Output the (x, y) coordinate of the center of the cell containing the given text.  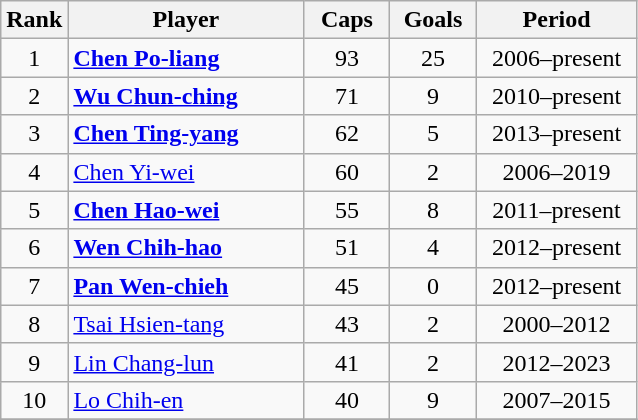
2011–present (556, 210)
Caps (347, 20)
2007–2015 (556, 400)
2010–present (556, 96)
Pan Wen-chieh (186, 286)
93 (347, 58)
6 (34, 248)
7 (34, 286)
2006–2019 (556, 172)
62 (347, 134)
55 (347, 210)
Lin Chang-lun (186, 362)
Chen Hao-wei (186, 210)
Chen Yi-wei (186, 172)
Period (556, 20)
Lo Chih-en (186, 400)
Chen Po-liang (186, 58)
1 (34, 58)
25 (433, 58)
0 (433, 286)
Chen Ting-yang (186, 134)
41 (347, 362)
Player (186, 20)
45 (347, 286)
2012–2023 (556, 362)
2013–present (556, 134)
Tsai Hsien-tang (186, 324)
71 (347, 96)
60 (347, 172)
2006–present (556, 58)
40 (347, 400)
Wen Chih-hao (186, 248)
2000–2012 (556, 324)
Wu Chun-ching (186, 96)
10 (34, 400)
43 (347, 324)
3 (34, 134)
Goals (433, 20)
51 (347, 248)
Rank (34, 20)
